For the text-containing cell, return its midpoint in [X, Y] coordinate format. 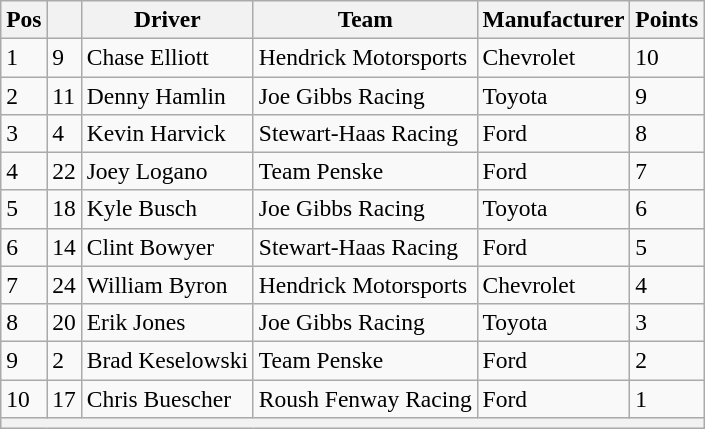
Kyle Busch [167, 209]
Erik Jones [167, 322]
Clint Bowyer [167, 247]
Chris Buescher [167, 398]
William Byron [167, 285]
Points [667, 19]
14 [64, 247]
Roush Fenway Racing [365, 398]
Team [365, 19]
Chase Elliott [167, 57]
Driver [167, 19]
20 [64, 322]
Brad Keselowski [167, 360]
Pos [24, 19]
Joey Logano [167, 171]
17 [64, 398]
Denny Hamlin [167, 95]
11 [64, 95]
Kevin Harvick [167, 133]
24 [64, 285]
18 [64, 209]
Manufacturer [554, 19]
22 [64, 171]
